Extract the (x, y) coordinate from the center of the cell holding the provided text.  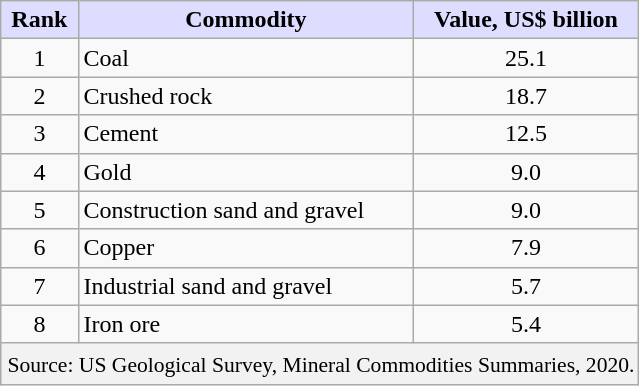
1 (40, 58)
Rank (40, 20)
Cement (246, 134)
8 (40, 324)
7 (40, 286)
25.1 (526, 58)
Iron ore (246, 324)
2 (40, 96)
3 (40, 134)
4 (40, 172)
Value, US$ billion (526, 20)
Source: US Geological Survey, Mineral Commodities Summaries, 2020. (320, 364)
12.5 (526, 134)
6 (40, 248)
7.9 (526, 248)
Industrial sand and gravel (246, 286)
Crushed rock (246, 96)
5 (40, 210)
Copper (246, 248)
5.7 (526, 286)
5.4 (526, 324)
Commodity (246, 20)
Gold (246, 172)
Construction sand and gravel (246, 210)
Coal (246, 58)
18.7 (526, 96)
